Identify which cell holds the provided text, then report its (X, Y) central coordinate. 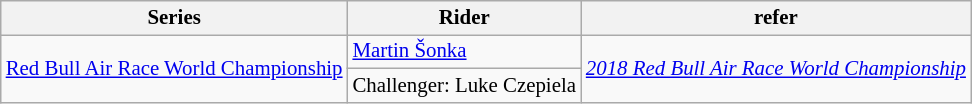
Martin Šonka (464, 51)
2018 Red Bull Air Race World Championship (776, 68)
refer (776, 18)
Red Bull Air Race World Championship (174, 68)
Series (174, 18)
Challenger: Luke Czepiela (464, 85)
Rider (464, 18)
